Provide the [x, y] coordinate of the cell's center where the given text is located.  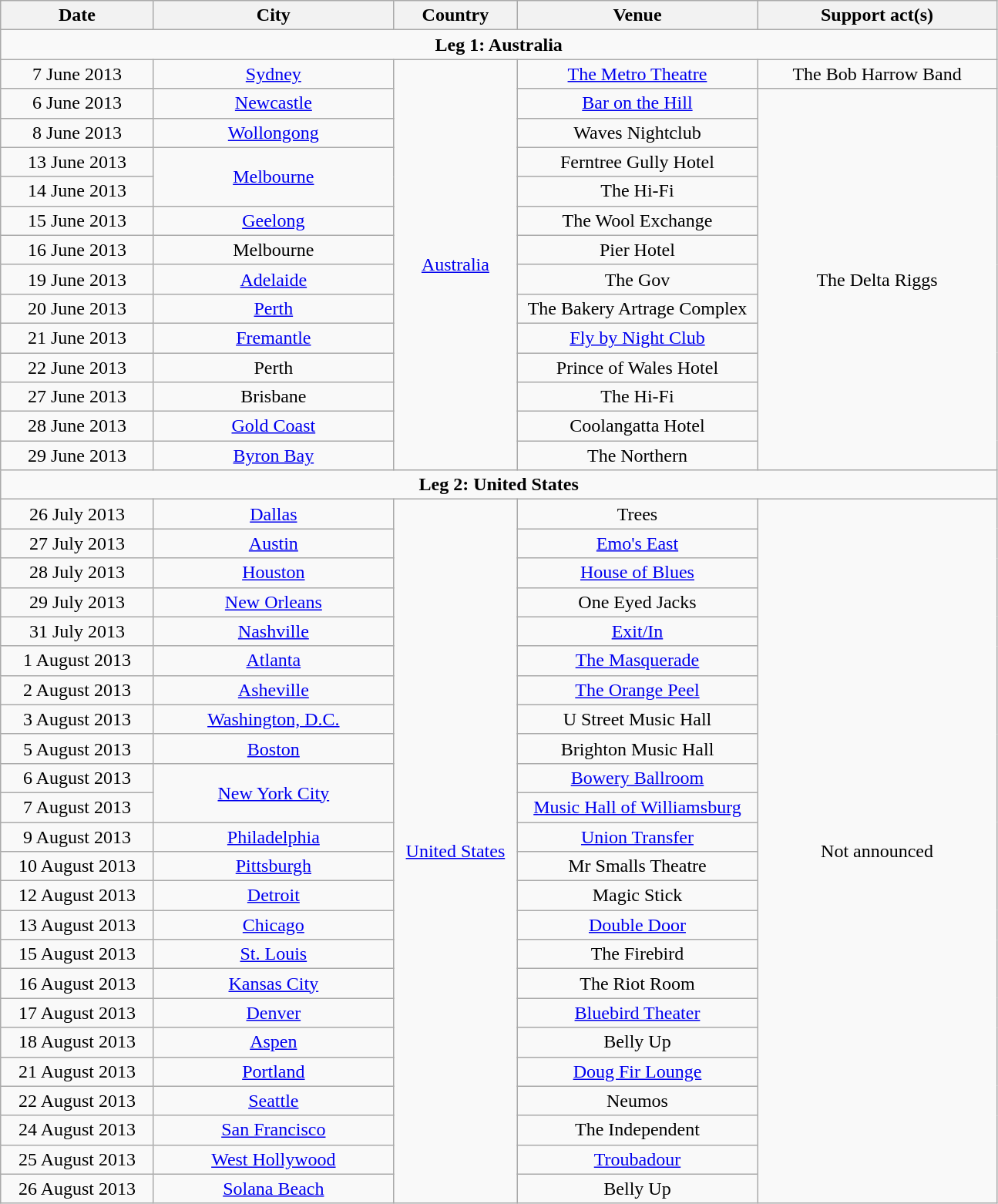
16 June 2013 [77, 250]
7 June 2013 [77, 74]
U Street Music Hall [637, 719]
29 June 2013 [77, 456]
1 August 2013 [77, 661]
6 August 2013 [77, 778]
Asheville [273, 690]
Philadelphia [273, 836]
One Eyed Jacks [637, 602]
7 August 2013 [77, 807]
The Riot Room [637, 984]
Magic Stick [637, 896]
United States [455, 852]
Double Door [637, 925]
15 June 2013 [77, 220]
9 August 2013 [77, 836]
Pittsburgh [273, 866]
Sydney [273, 74]
Pier Hotel [637, 250]
Leg 1: Australia [499, 45]
Leg 2: United States [499, 485]
The Metro Theatre [637, 74]
Neumos [637, 1101]
Detroit [273, 896]
Mr Smalls Theatre [637, 866]
Waves Nightclub [637, 133]
21 August 2013 [77, 1071]
Kansas City [273, 984]
Newcastle [273, 103]
Fly by Night Club [637, 338]
Trees [637, 514]
10 August 2013 [77, 866]
22 August 2013 [77, 1101]
13 August 2013 [77, 925]
Seattle [273, 1101]
Date [77, 15]
Atlanta [273, 661]
The Firebird [637, 954]
The Independent [637, 1130]
The Bob Harrow Band [877, 74]
18 August 2013 [77, 1042]
Bar on the Hill [637, 103]
Brighton Music Hall [637, 748]
5 August 2013 [77, 748]
25 August 2013 [77, 1159]
The Masquerade [637, 661]
Houston [273, 573]
26 July 2013 [77, 514]
Ferntree Gully Hotel [637, 162]
The Orange Peel [637, 690]
Wollongong [273, 133]
Support act(s) [877, 15]
New York City [273, 792]
27 July 2013 [77, 543]
Fremantle [273, 338]
St. Louis [273, 954]
12 August 2013 [77, 896]
27 June 2013 [77, 397]
19 June 2013 [77, 279]
Troubadour [637, 1159]
16 August 2013 [77, 984]
The Wool Exchange [637, 220]
Nashville [273, 631]
6 June 2013 [77, 103]
15 August 2013 [77, 954]
Gold Coast [273, 426]
San Francisco [273, 1130]
13 June 2013 [77, 162]
Doug Fir Lounge [637, 1071]
Not announced [877, 852]
Australia [455, 265]
Solana Beach [273, 1189]
The Bakery Artrage Complex [637, 308]
22 June 2013 [77, 368]
21 June 2013 [77, 338]
The Gov [637, 279]
20 June 2013 [77, 308]
Bluebird Theater [637, 1013]
24 August 2013 [77, 1130]
17 August 2013 [77, 1013]
Bowery Ballroom [637, 778]
14 June 2013 [77, 191]
3 August 2013 [77, 719]
Denver [273, 1013]
Country [455, 15]
31 July 2013 [77, 631]
28 July 2013 [77, 573]
Geelong [273, 220]
Adelaide [273, 279]
26 August 2013 [77, 1189]
Boston [273, 748]
Washington, D.C. [273, 719]
Brisbane [273, 397]
New Orleans [273, 602]
House of Blues [637, 573]
Austin [273, 543]
28 June 2013 [77, 426]
The Delta Riggs [877, 279]
Union Transfer [637, 836]
29 July 2013 [77, 602]
Portland [273, 1071]
Exit/In [637, 631]
Music Hall of Williamsburg [637, 807]
Coolangatta Hotel [637, 426]
City [273, 15]
Byron Bay [273, 456]
Prince of Wales Hotel [637, 368]
Aspen [273, 1042]
8 June 2013 [77, 133]
The Northern [637, 456]
Emo's East [637, 543]
Dallas [273, 514]
West Hollywood [273, 1159]
Venue [637, 15]
Chicago [273, 925]
2 August 2013 [77, 690]
